Determine the [X, Y] coordinate at the center of the cell enclosing the given text.  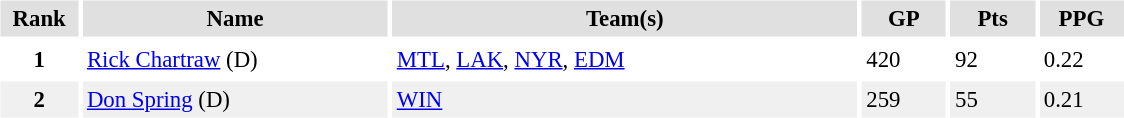
259 [904, 100]
Rick Chartraw (D) [234, 59]
420 [904, 59]
0.22 [1081, 59]
PPG [1081, 18]
92 [993, 59]
Name [234, 18]
GP [904, 18]
MTL, LAK, NYR, EDM [624, 59]
Team(s) [624, 18]
2 [38, 100]
55 [993, 100]
1 [38, 59]
WIN [624, 100]
Pts [993, 18]
Rank [38, 18]
0.21 [1081, 100]
Don Spring (D) [234, 100]
